Detect which cell encompasses the target text, then output its (x, y) center coordinate. 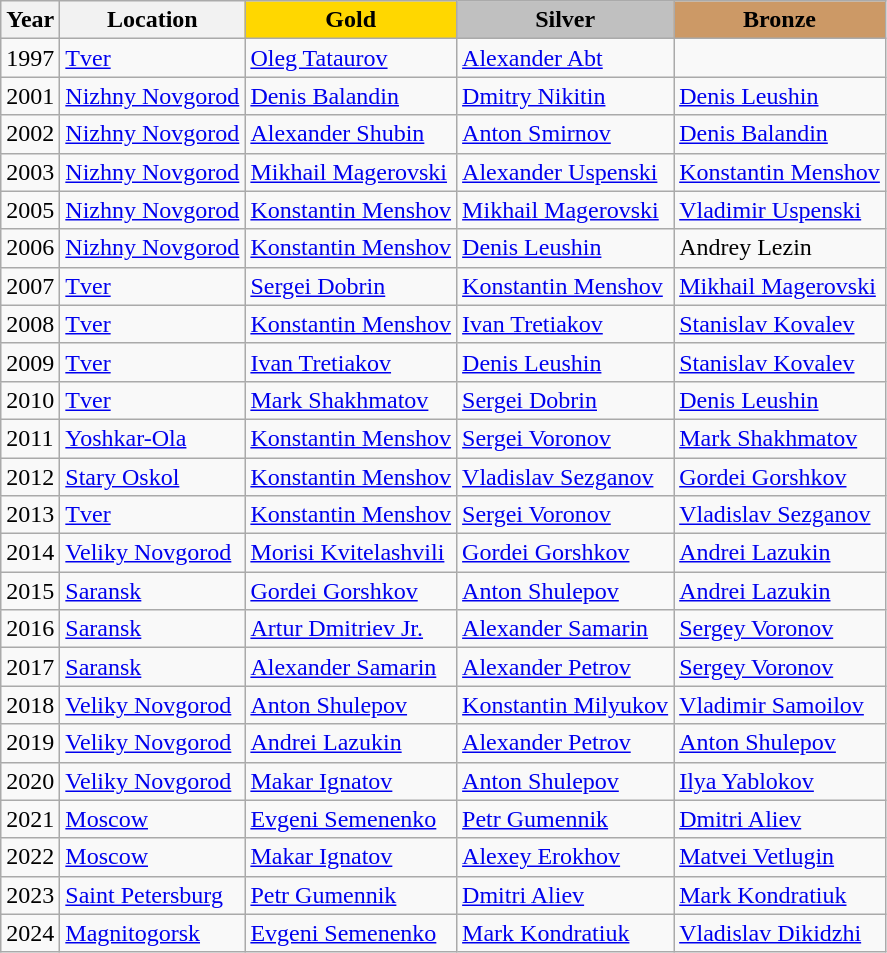
Alexander Shubin (351, 134)
Oleg Tataurov (351, 58)
Magnitogorsk (152, 933)
Yoshkar-Ola (152, 438)
Matvei Vetlugin (780, 857)
2007 (30, 286)
Vladislav Dikidzhi (780, 933)
2010 (30, 400)
Gold (351, 20)
Dmitry Nikitin (566, 96)
Stary Oskol (152, 477)
2024 (30, 933)
2012 (30, 477)
2017 (30, 667)
2011 (30, 438)
Year (30, 20)
Vladimir Uspenski (780, 210)
2006 (30, 248)
Alexander Abt (566, 58)
2022 (30, 857)
Saint Petersburg (152, 895)
Alexey Erokhov (566, 857)
2018 (30, 705)
2015 (30, 591)
Morisi Kvitelashvili (351, 553)
2020 (30, 781)
Artur Dmitriev Jr. (351, 629)
2019 (30, 743)
2005 (30, 210)
Alexander Uspenski (566, 172)
Bronze (780, 20)
2008 (30, 324)
Silver (566, 20)
2009 (30, 362)
2016 (30, 629)
Andrey Lezin (780, 248)
1997 (30, 58)
2002 (30, 134)
2023 (30, 895)
2003 (30, 172)
Anton Smirnov (566, 134)
2021 (30, 819)
2001 (30, 96)
Konstantin Milyukov (566, 705)
Location (152, 20)
Vladimir Samoilov (780, 705)
Ilya Yablokov (780, 781)
2013 (30, 515)
2014 (30, 553)
